Output the (x, y) coordinate of the center of the cell containing the given text.  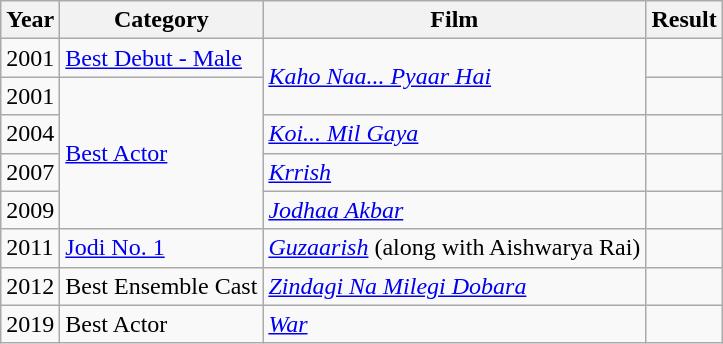
2012 (30, 286)
2004 (30, 134)
Kaho Naa... Pyaar Hai (454, 77)
Category (162, 20)
Best Ensemble Cast (162, 286)
Film (454, 20)
Zindagi Na Milegi Dobara (454, 286)
Guzaarish (along with Aishwarya Rai) (454, 248)
Jodi No. 1 (162, 248)
Koi... Mil Gaya (454, 134)
Year (30, 20)
Best Debut - Male (162, 58)
War (454, 324)
Result (684, 20)
Krrish (454, 172)
2007 (30, 172)
2009 (30, 210)
2011 (30, 248)
2019 (30, 324)
Jodhaa Akbar (454, 210)
